Detect which cell encompasses the target text, then output its [x, y] center coordinate. 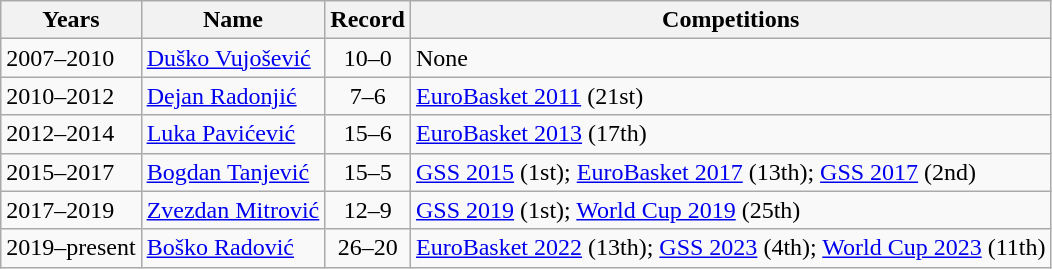
None [731, 58]
Years [71, 20]
2012–2014 [71, 134]
Luka Pavićević [233, 134]
2019–present [71, 248]
EuroBasket 2011 (21st) [731, 96]
EuroBasket 2013 (17th) [731, 134]
12–9 [368, 210]
15–5 [368, 172]
Name [233, 20]
2007–2010 [71, 58]
10–0 [368, 58]
Duško Vujošević [233, 58]
26–20 [368, 248]
Boško Radović [233, 248]
Bogdan Tanjević [233, 172]
15–6 [368, 134]
Record [368, 20]
EuroBasket 2022 (13th); GSS 2023 (4th); World Cup 2023 (11th) [731, 248]
2015–2017 [71, 172]
Competitions [731, 20]
7–6 [368, 96]
Dejan Radonjić [233, 96]
Zvezdan Mitrović [233, 210]
2010–2012 [71, 96]
2017–2019 [71, 210]
GSS 2019 (1st); World Cup 2019 (25th) [731, 210]
GSS 2015 (1st); EuroBasket 2017 (13th); GSS 2017 (2nd) [731, 172]
